Scan for the cell matching the given text and deliver its [X, Y] coordinate at center. 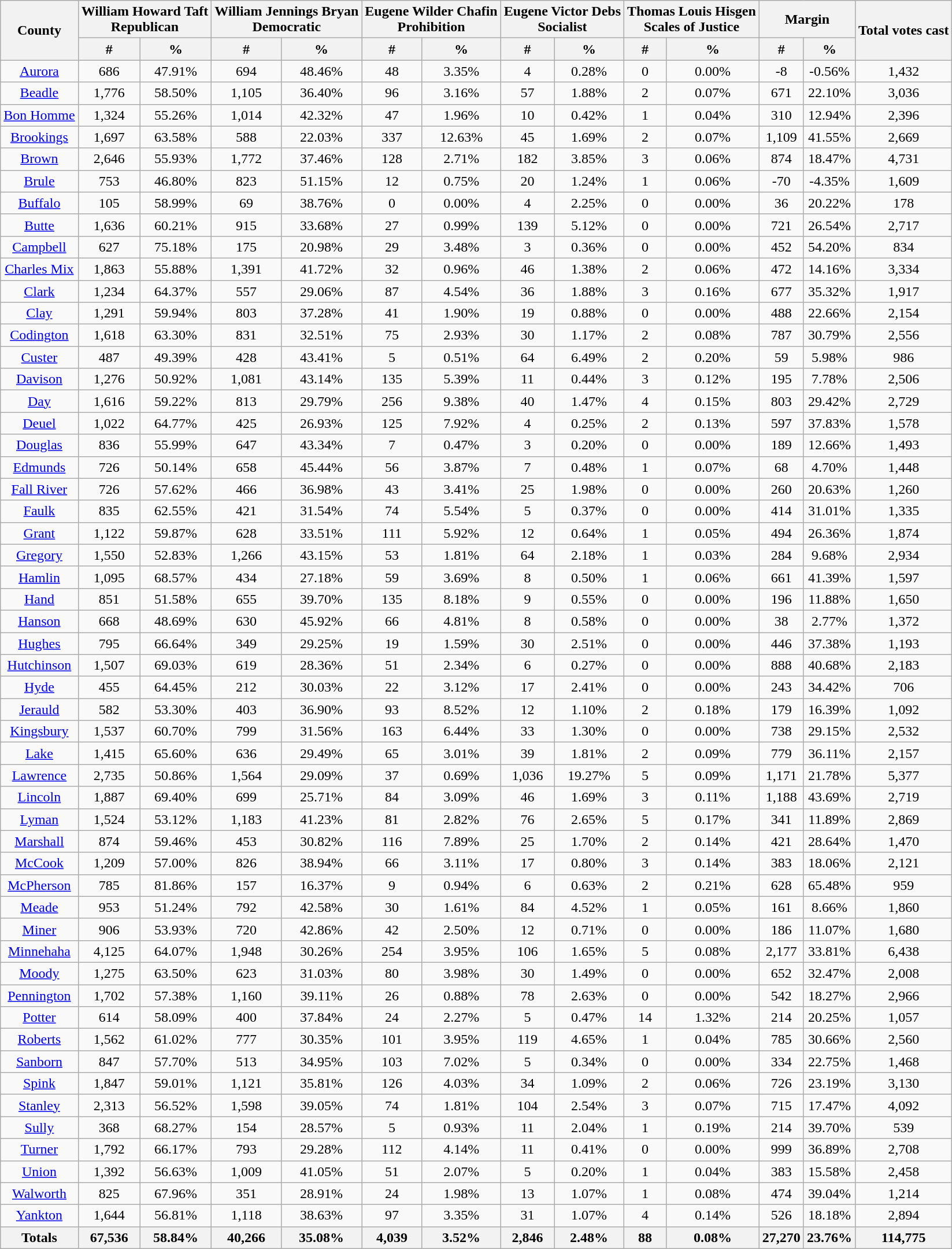
Douglas [39, 445]
50.92% [176, 379]
0.51% [461, 357]
Walworth [39, 1193]
41.05% [321, 1172]
81.86% [176, 885]
513 [246, 1062]
582 [109, 710]
1.70% [590, 841]
823 [246, 181]
66.17% [176, 1150]
63.30% [176, 335]
40,266 [246, 1237]
69.03% [176, 666]
0.25% [590, 423]
45.92% [321, 621]
4.14% [461, 1150]
1,650 [903, 599]
38.94% [321, 863]
Sanborn [39, 1062]
2.34% [461, 666]
Pennington [39, 995]
1,122 [109, 533]
Brown [39, 159]
39.05% [321, 1106]
189 [781, 445]
18.18% [829, 1215]
706 [903, 688]
29.25% [321, 644]
15.58% [829, 1172]
26.93% [321, 423]
Turner [39, 1150]
33.51% [321, 533]
2.54% [590, 1106]
56 [392, 467]
Fall River [39, 489]
4.65% [590, 1040]
256 [392, 401]
67,536 [109, 1237]
26.36% [829, 533]
2.82% [461, 819]
0.96% [461, 269]
Brookings [39, 137]
106 [527, 951]
Spink [39, 1084]
3.85% [590, 159]
7.89% [461, 841]
652 [781, 973]
453 [246, 841]
McPherson [39, 885]
65.48% [829, 885]
686 [109, 71]
31.56% [321, 731]
47 [392, 115]
2,396 [903, 115]
1,095 [109, 577]
Butte [39, 225]
93 [392, 710]
Kingsbury [39, 731]
31.03% [321, 973]
597 [781, 423]
Hand [39, 599]
Yankton [39, 1215]
41.23% [321, 819]
Marshall [39, 841]
655 [246, 599]
59.22% [176, 401]
63.50% [176, 973]
831 [246, 335]
196 [781, 599]
-4.35% [829, 181]
1,183 [246, 819]
1,562 [109, 1040]
58.84% [176, 1237]
1,036 [527, 775]
2,157 [903, 753]
36.89% [829, 1150]
2,183 [903, 666]
-8 [781, 71]
28.91% [321, 1193]
36.98% [321, 489]
51.24% [176, 907]
647 [246, 445]
68.27% [176, 1128]
636 [246, 753]
428 [246, 357]
1,609 [903, 181]
1,105 [246, 93]
0.99% [461, 225]
2,846 [527, 1237]
Hughes [39, 644]
953 [109, 907]
630 [246, 621]
847 [109, 1062]
658 [246, 467]
825 [109, 1193]
29.42% [829, 401]
906 [109, 929]
26 [392, 995]
11.07% [829, 929]
795 [109, 644]
254 [392, 951]
1,234 [109, 291]
1.90% [461, 313]
284 [781, 555]
671 [781, 93]
1,392 [109, 1172]
2,869 [903, 819]
97 [392, 1215]
Campbell [39, 247]
Beadle [39, 93]
64.45% [176, 688]
50.14% [176, 467]
42 [392, 929]
75 [392, 335]
22.10% [829, 93]
1,847 [109, 1084]
0.64% [590, 533]
0.37% [590, 511]
56.81% [176, 1215]
Eugene Victor DebsSocialist [562, 20]
3.87% [461, 467]
53 [392, 555]
43 [392, 489]
1,009 [246, 1172]
66.64% [176, 644]
1,507 [109, 666]
62.55% [176, 511]
2,735 [109, 775]
2.63% [590, 995]
341 [781, 819]
Lincoln [39, 797]
Davison [39, 379]
163 [392, 731]
48.46% [321, 71]
34.42% [829, 688]
22 [392, 688]
3.16% [461, 93]
67.96% [176, 1193]
310 [781, 115]
2,708 [903, 1150]
1.65% [590, 951]
87 [392, 291]
1,598 [246, 1106]
425 [246, 423]
1,324 [109, 115]
1,887 [109, 797]
Stanley [39, 1106]
Edmunds [39, 467]
446 [781, 644]
Margin [807, 20]
53.93% [176, 929]
0.36% [590, 247]
0.27% [590, 666]
38.63% [321, 1215]
37.84% [321, 1018]
3.12% [461, 688]
59.46% [176, 841]
614 [109, 1018]
50.86% [176, 775]
32 [392, 269]
334 [781, 1062]
0.69% [461, 775]
0.50% [590, 577]
0.19% [713, 1128]
125 [392, 423]
793 [246, 1150]
1,524 [109, 819]
20.25% [829, 1018]
0.41% [590, 1150]
20.63% [829, 489]
12.94% [829, 115]
161 [781, 907]
22.66% [829, 313]
29.06% [321, 291]
53.30% [176, 710]
14.16% [829, 269]
29.09% [321, 775]
-0.56% [829, 71]
661 [781, 577]
179 [781, 710]
Aurora [39, 71]
119 [527, 1040]
59.87% [176, 533]
21.78% [829, 775]
9.38% [461, 401]
4,731 [903, 159]
5.39% [461, 379]
2.41% [590, 688]
Total votes cast [903, 30]
466 [246, 489]
0.28% [590, 71]
1,092 [903, 710]
0.93% [461, 1128]
753 [109, 181]
40.68% [829, 666]
488 [781, 313]
11.88% [829, 599]
59.94% [176, 313]
813 [246, 401]
349 [246, 644]
1,697 [109, 137]
835 [109, 511]
10 [527, 115]
4,125 [109, 951]
1.09% [590, 1084]
1,792 [109, 1150]
23.19% [829, 1084]
4.81% [461, 621]
3.11% [461, 863]
11.89% [829, 819]
7.02% [461, 1062]
694 [246, 71]
30.03% [321, 688]
76 [527, 819]
55.88% [176, 269]
68 [781, 467]
29 [392, 247]
0.03% [713, 555]
103 [392, 1062]
38 [781, 621]
195 [781, 379]
Custer [39, 357]
619 [246, 666]
1,193 [903, 644]
1,171 [781, 775]
28.57% [321, 1128]
1,550 [109, 555]
47.91% [176, 71]
25.71% [321, 797]
851 [109, 599]
Hutchinson [39, 666]
4.52% [590, 907]
23.76% [829, 1237]
126 [392, 1084]
2.27% [461, 1018]
33.81% [829, 951]
Roberts [39, 1040]
0.18% [713, 710]
915 [246, 225]
65.60% [176, 753]
2,313 [109, 1106]
1,022 [109, 423]
2,121 [903, 863]
1,874 [903, 533]
260 [781, 489]
43.15% [321, 555]
178 [903, 203]
57 [527, 93]
1,291 [109, 313]
3.01% [461, 753]
39.11% [321, 995]
1,860 [903, 907]
2.71% [461, 159]
30.66% [829, 1040]
494 [781, 533]
28.36% [321, 666]
455 [109, 688]
1.32% [713, 1018]
6,438 [903, 951]
1,209 [109, 863]
20 [527, 181]
111 [392, 533]
48.69% [176, 621]
4.70% [829, 467]
54.20% [829, 247]
18.47% [829, 159]
2,729 [903, 401]
2.77% [829, 621]
3.52% [461, 1237]
12.63% [461, 137]
1,618 [109, 335]
1,597 [903, 577]
Hanson [39, 621]
627 [109, 247]
Grant [39, 533]
3.98% [461, 973]
69 [246, 203]
13 [527, 1193]
1.61% [461, 907]
557 [246, 291]
41.39% [829, 577]
43.69% [829, 797]
403 [246, 710]
1,109 [781, 137]
80 [392, 973]
55.93% [176, 159]
12.66% [829, 445]
22.03% [321, 137]
8.18% [461, 599]
78 [527, 995]
116 [392, 841]
1.59% [461, 644]
31 [527, 1215]
81 [392, 819]
64.77% [176, 423]
2,506 [903, 379]
Thomas Louis HisgenScales of Justice [692, 20]
2,966 [903, 995]
2,646 [109, 159]
2.07% [461, 1172]
0.75% [461, 181]
154 [246, 1128]
Clark [39, 291]
Bon Homme [39, 115]
29.49% [321, 753]
182 [527, 159]
16.39% [829, 710]
57.38% [176, 995]
0.17% [713, 819]
64.07% [176, 951]
18.27% [829, 995]
0.42% [590, 115]
157 [246, 885]
27 [392, 225]
55.26% [176, 115]
Hyde [39, 688]
2,669 [903, 137]
487 [109, 357]
29.79% [321, 401]
2,177 [781, 951]
777 [246, 1040]
William Jennings BryanDemocratic [287, 20]
888 [781, 666]
26.54% [829, 225]
57.62% [176, 489]
51.58% [176, 599]
1,468 [903, 1062]
40 [527, 401]
0.34% [590, 1062]
720 [246, 929]
2.51% [590, 644]
1,772 [246, 159]
2.04% [590, 1128]
2,154 [903, 313]
Eugene Wilder ChafinProhibition [431, 20]
Codington [39, 335]
Charles Mix [39, 269]
McCook [39, 863]
49.39% [176, 357]
0.12% [713, 379]
0.44% [590, 379]
1,118 [246, 1215]
1,276 [109, 379]
699 [246, 797]
27,270 [781, 1237]
212 [246, 688]
29.15% [829, 731]
836 [109, 445]
Lyman [39, 819]
1,863 [109, 269]
41 [392, 313]
1,616 [109, 401]
Clay [39, 313]
799 [246, 731]
721 [781, 225]
28.64% [829, 841]
Minnehaha [39, 951]
1,391 [246, 269]
68.57% [176, 577]
56.63% [176, 1172]
27.18% [321, 577]
0.11% [713, 797]
2.18% [590, 555]
43.14% [321, 379]
959 [903, 885]
16.37% [321, 885]
30.26% [321, 951]
William Howard TaftRepublican [145, 20]
57.70% [176, 1062]
1,470 [903, 841]
96 [392, 93]
58.99% [176, 203]
1,776 [109, 93]
Miner [39, 929]
2.48% [590, 1237]
542 [781, 995]
3,334 [903, 269]
65 [392, 753]
1.96% [461, 115]
2,008 [903, 973]
779 [781, 753]
14 [645, 1018]
539 [903, 1128]
5.98% [829, 357]
1,578 [903, 423]
3,036 [903, 93]
31.54% [321, 511]
County [39, 30]
5.12% [590, 225]
0.48% [590, 467]
2,560 [903, 1040]
1,081 [246, 379]
0.16% [713, 291]
35.08% [321, 1237]
668 [109, 621]
1,564 [246, 775]
1,275 [109, 973]
7.78% [829, 379]
2,556 [903, 335]
243 [781, 688]
8.52% [461, 710]
34.95% [321, 1062]
175 [246, 247]
2,719 [903, 797]
1,537 [109, 731]
1,493 [903, 445]
33 [527, 731]
Gregory [39, 555]
677 [781, 291]
43.41% [321, 357]
5,377 [903, 775]
42.86% [321, 929]
33.68% [321, 225]
39 [527, 753]
0.80% [590, 863]
2.93% [461, 335]
61.02% [176, 1040]
Meade [39, 907]
Buffalo [39, 203]
4.54% [461, 291]
37.83% [829, 423]
1.10% [590, 710]
37 [392, 775]
834 [903, 247]
18.06% [829, 863]
31.01% [829, 511]
64.37% [176, 291]
19.27% [590, 775]
114,775 [903, 1237]
6.49% [590, 357]
1,432 [903, 71]
20.98% [321, 247]
36.11% [829, 753]
45 [527, 137]
0.63% [590, 885]
75.18% [176, 247]
5.92% [461, 533]
30.35% [321, 1040]
0.71% [590, 929]
60.21% [176, 225]
2,458 [903, 1172]
5.54% [461, 511]
42.32% [321, 115]
1,121 [246, 1084]
1,948 [246, 951]
Day [39, 401]
738 [781, 731]
1,160 [246, 995]
35.32% [829, 291]
105 [109, 203]
60.70% [176, 731]
32.47% [829, 973]
55.99% [176, 445]
128 [392, 159]
0.55% [590, 599]
0.94% [461, 885]
4.03% [461, 1084]
452 [781, 247]
Sully [39, 1128]
1,415 [109, 753]
400 [246, 1018]
17.47% [829, 1106]
2,532 [903, 731]
Lake [39, 753]
0.58% [590, 621]
1,260 [903, 489]
41.72% [321, 269]
4,092 [903, 1106]
Faulk [39, 511]
2.25% [590, 203]
1,335 [903, 511]
1,372 [903, 621]
1,188 [781, 797]
588 [246, 137]
715 [781, 1106]
826 [246, 863]
30.82% [321, 841]
46.80% [176, 181]
474 [781, 1193]
3.69% [461, 577]
29.28% [321, 1150]
Potter [39, 1018]
41.55% [829, 137]
58.50% [176, 93]
37.46% [321, 159]
986 [903, 357]
45.44% [321, 467]
Deuel [39, 423]
58.09% [176, 1018]
42.58% [321, 907]
472 [781, 269]
1,644 [109, 1215]
2,894 [903, 1215]
337 [392, 137]
36.40% [321, 93]
1,214 [903, 1193]
1,014 [246, 115]
0.13% [713, 423]
7.92% [461, 423]
Union [39, 1172]
1.17% [590, 335]
999 [781, 1150]
3.41% [461, 489]
1.47% [590, 401]
112 [392, 1150]
1,702 [109, 995]
6.44% [461, 731]
56.52% [176, 1106]
351 [246, 1193]
1.30% [590, 731]
1,680 [903, 929]
368 [109, 1128]
8.66% [829, 907]
9.68% [829, 555]
787 [781, 335]
35.81% [321, 1084]
2,934 [903, 555]
38.76% [321, 203]
1.49% [590, 973]
3.09% [461, 797]
63.58% [176, 137]
2.50% [461, 929]
Brule [39, 181]
2,717 [903, 225]
1,266 [246, 555]
32.51% [321, 335]
101 [392, 1040]
1,917 [903, 291]
1,636 [109, 225]
37.28% [321, 313]
Hamlin [39, 577]
0.15% [713, 401]
22.75% [829, 1062]
51.15% [321, 181]
186 [781, 929]
57.00% [176, 863]
34 [527, 1084]
434 [246, 577]
414 [781, 511]
526 [781, 1215]
623 [246, 973]
1.24% [590, 181]
3,130 [903, 1084]
69.40% [176, 797]
-70 [781, 181]
Moody [39, 973]
139 [527, 225]
Totals [39, 1237]
1.38% [590, 269]
2.65% [590, 819]
1,057 [903, 1018]
104 [527, 1106]
52.83% [176, 555]
1,448 [903, 467]
792 [246, 907]
88 [645, 1237]
39.04% [829, 1193]
Jerauld [39, 710]
59.01% [176, 1084]
4,039 [392, 1237]
43.34% [321, 445]
37.38% [829, 644]
48 [392, 71]
20.22% [829, 203]
0.21% [713, 885]
53.12% [176, 819]
Lawrence [39, 775]
3.48% [461, 247]
30.79% [829, 335]
36.90% [321, 710]
